Find where the given text appears and provide that cell's center as (x, y) coordinate. 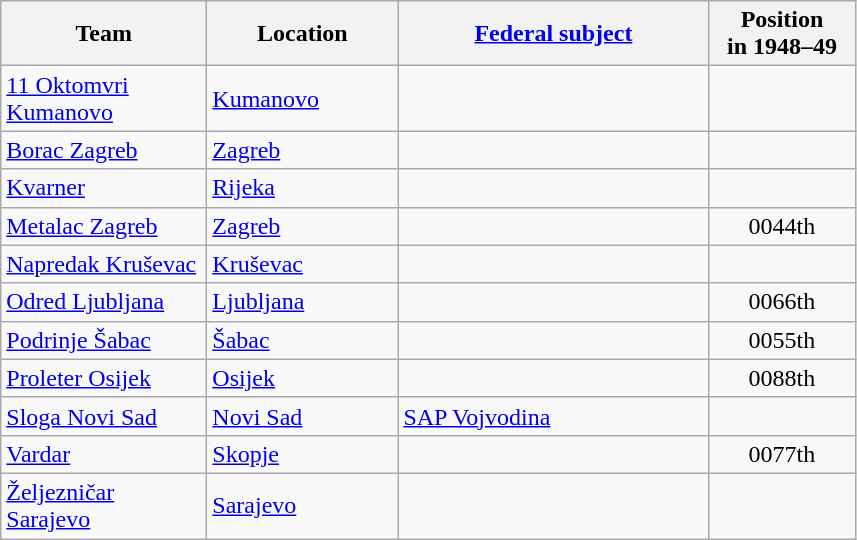
Skopje (302, 454)
Šabac (302, 340)
Osijek (302, 378)
Metalac Zagreb (104, 226)
Sloga Novi Sad (104, 416)
Željezničar Sarajevo (104, 506)
Kvarner (104, 188)
SAP Vojvodina (554, 416)
0088th (782, 378)
0055th (782, 340)
11 Oktomvri Kumanovo (104, 98)
0044th (782, 226)
Novi Sad (302, 416)
Location (302, 34)
Team (104, 34)
Federal subject (554, 34)
Odred Ljubljana (104, 302)
Sarajevo (302, 506)
Proleter Osijek (104, 378)
Podrinje Šabac (104, 340)
0077th (782, 454)
Ljubljana (302, 302)
Rijeka (302, 188)
0066th (782, 302)
Kumanovo (302, 98)
Kruševac (302, 264)
Vardar (104, 454)
Borac Zagreb (104, 150)
Positionin 1948–49 (782, 34)
Napredak Kruševac (104, 264)
